Return the (x, y) coordinate for the center point of the cell that contains the specified text.  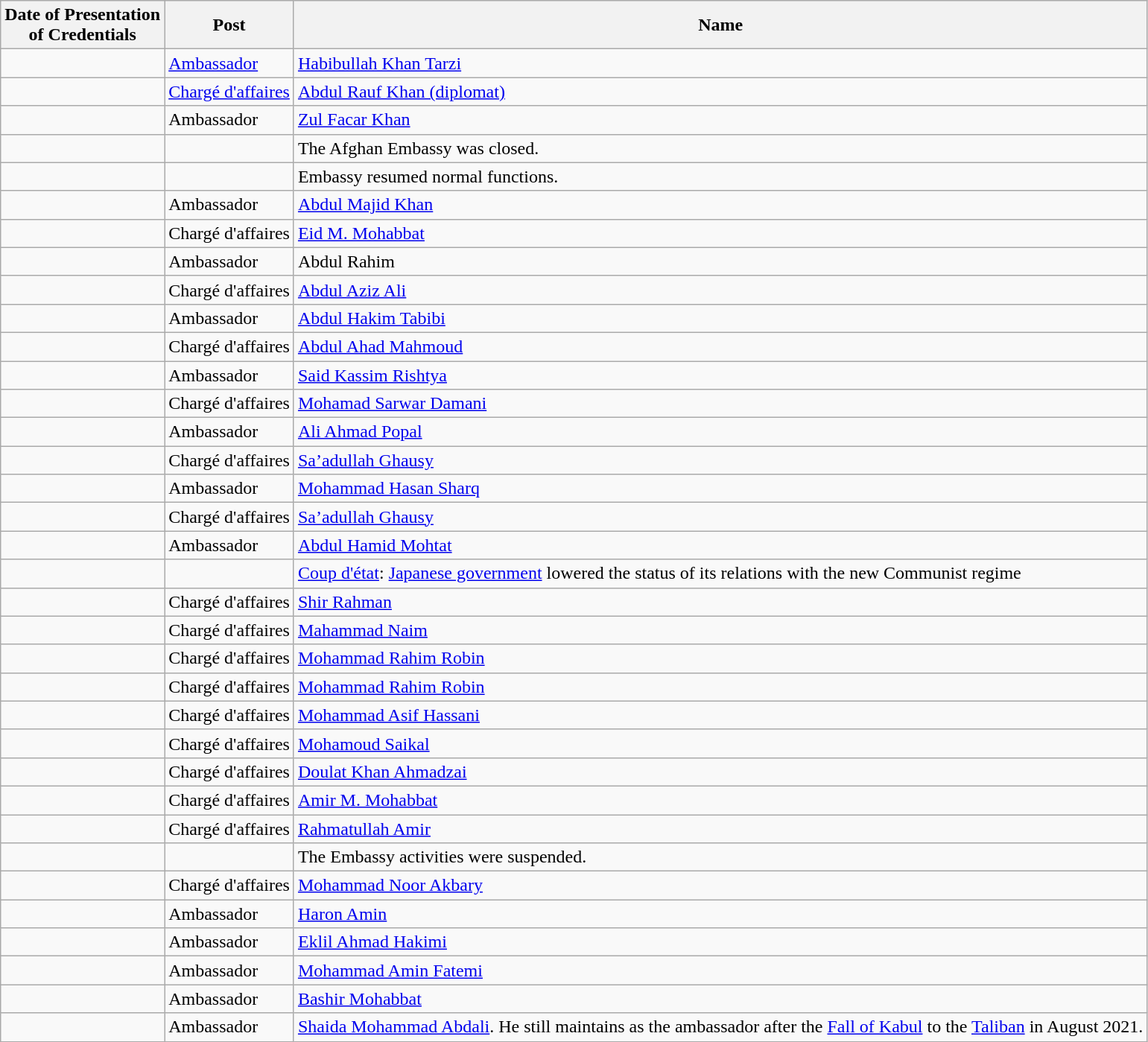
Mohammad Asif Hassani (720, 715)
Date of Presentationof Credentials (83, 25)
Amir M. Mohabbat (720, 800)
Zul Facar Khan (720, 120)
Post (229, 25)
Name (720, 25)
Mohamoud Saikal (720, 743)
Abdul Hakim Tabibi (720, 318)
Ali Ahmad Popal (720, 432)
Abdul Rahim (720, 261)
Abdul Ahad Mahmoud (720, 346)
Mohammad Amin Fatemi (720, 970)
Said Kassim Rishtya (720, 375)
The Afghan Embassy was closed. (720, 148)
Eid M. Mohabbat (720, 233)
Rahmatullah Amir (720, 829)
Abdul Hamid Mohtat (720, 545)
Mohammad Noor Akbary (720, 886)
Coup d'état: Japanese government lowered the status of its relations with the new Communist regime (720, 574)
Abdul Majid Khan (720, 205)
Habibullah Khan Tarzi (720, 63)
Abdul Rauf Khan (diplomat) (720, 92)
Eklil Ahmad Hakimi (720, 942)
The Embassy activities were suspended. (720, 857)
Shaida Mohammad Abdali. He still maintains as the ambassador after the Fall of Kabul to the Taliban in August 2021. (720, 1027)
Mohamad Sarwar Damani (720, 404)
Shir Rahman (720, 602)
Mohammad Hasan Sharq (720, 489)
Embassy resumed normal functions. (720, 177)
Doulat Khan Ahmadzai (720, 772)
Mahammad Naim (720, 630)
Abdul Aziz Ali (720, 290)
Bashir Mohabbat (720, 999)
Haron Amin (720, 914)
